Return the [x, y] coordinate for the center point of the cell that contains the specified text.  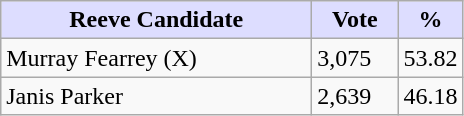
3,075 [355, 58]
Reeve Candidate [156, 20]
Murray Fearrey (X) [156, 58]
46.18 [430, 96]
2,639 [355, 96]
% [430, 20]
Janis Parker [156, 96]
53.82 [430, 58]
Vote [355, 20]
